Find where the given text appears and provide that cell's center as (X, Y) coordinate. 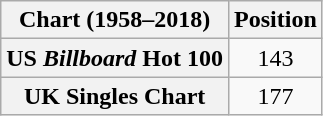
Position (276, 20)
US Billboard Hot 100 (115, 58)
177 (276, 96)
143 (276, 58)
UK Singles Chart (115, 96)
Chart (1958–2018) (115, 20)
